Output the [X, Y] coordinate of the center of the cell containing the given text.  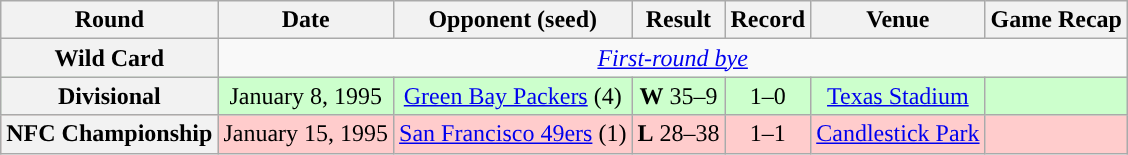
Record [768, 20]
L 28–38 [678, 134]
1–1 [768, 134]
Result [678, 20]
January 15, 1995 [306, 134]
Round [110, 20]
1–0 [768, 96]
Texas Stadium [898, 96]
January 8, 1995 [306, 96]
Date [306, 20]
San Francisco 49ers (1) [513, 134]
W 35–9 [678, 96]
Game Recap [1056, 20]
Green Bay Packers (4) [513, 96]
Wild Card [110, 58]
NFC Championship [110, 134]
Venue [898, 20]
Opponent (seed) [513, 20]
Divisional [110, 96]
First-round bye [673, 58]
Candlestick Park [898, 134]
